Return the (x, y) coordinate for the center point of the cell that contains the specified text.  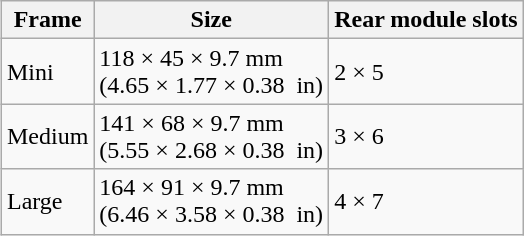
3 × 6 (426, 136)
Frame (47, 20)
118 × 45 × 9.7 mm(4.65 × 1.77 × 0.38 in) (212, 72)
4 × 7 (426, 202)
Medium (47, 136)
Mini (47, 72)
Rear module slots (426, 20)
141 × 68 × 9.7 mm(5.55 × 2.68 × 0.38 in) (212, 136)
Large (47, 202)
2 × 5 (426, 72)
164 × 91 × 9.7 mm(6.46 × 3.58 × 0.38 in) (212, 202)
Size (212, 20)
